For the text-containing cell, return its midpoint in (x, y) coordinate format. 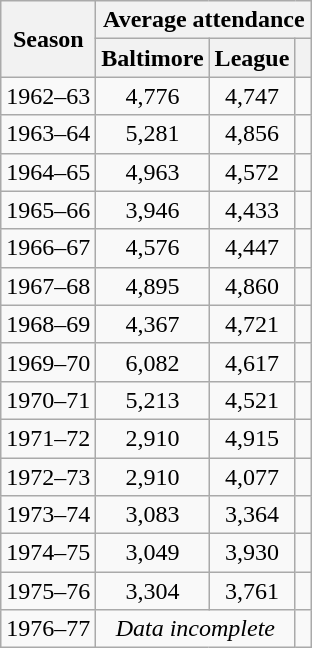
4,915 (252, 438)
3,946 (152, 210)
6,082 (152, 362)
4,521 (252, 400)
1968–69 (48, 324)
3,049 (152, 553)
1969–70 (48, 362)
Average attendance (204, 20)
1975–76 (48, 591)
1976–77 (48, 629)
4,747 (252, 96)
4,721 (252, 324)
Season (48, 39)
4,776 (152, 96)
Data incomplete (196, 629)
4,617 (252, 362)
4,572 (252, 172)
1962–63 (48, 96)
Baltimore (152, 58)
League (252, 58)
3,761 (252, 591)
4,860 (252, 286)
1974–75 (48, 553)
1972–73 (48, 477)
1965–66 (48, 210)
3,083 (152, 515)
5,281 (152, 134)
1964–65 (48, 172)
4,447 (252, 248)
4,895 (152, 286)
1967–68 (48, 286)
1963–64 (48, 134)
3,930 (252, 553)
1966–67 (48, 248)
4,576 (152, 248)
4,433 (252, 210)
4,856 (252, 134)
3,364 (252, 515)
1973–74 (48, 515)
4,077 (252, 477)
1970–71 (48, 400)
4,963 (152, 172)
5,213 (152, 400)
4,367 (152, 324)
1971–72 (48, 438)
3,304 (152, 591)
